Scan for the cell matching the given text and deliver its [x, y] coordinate at center. 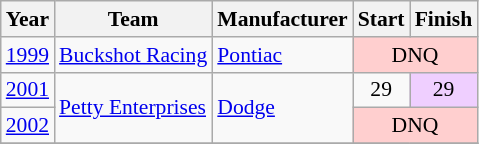
Team [133, 19]
Dodge [282, 108]
2002 [28, 126]
1999 [28, 55]
Pontiac [282, 55]
Start [382, 19]
Buckshot Racing [133, 55]
2001 [28, 90]
Finish [444, 19]
Petty Enterprises [133, 108]
Manufacturer [282, 19]
Year [28, 19]
